Capture the cell that displays the provided text and extract its (x, y) central coordinate. 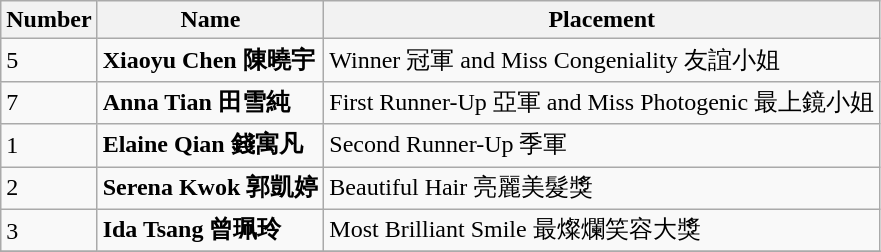
Ida Tsang 曾珮玲 (210, 230)
Beautiful Hair 亮麗美髮獎 (602, 188)
Elaine Qian 錢寓凡 (210, 146)
1 (49, 146)
Most Brilliant Smile 最燦爛笑容大獎 (602, 230)
Winner 冠軍 and Miss Congeniality 友誼小姐 (602, 60)
5 (49, 60)
Anna Tian 田雪純 (210, 102)
Xiaoyu Chen 陳曉宇 (210, 60)
First Runner-Up 亞軍 and Miss Photogenic 最上鏡小姐 (602, 102)
3 (49, 230)
Second Runner-Up 季軍 (602, 146)
Placement (602, 20)
Number (49, 20)
Serena Kwok 郭凱婷 (210, 188)
7 (49, 102)
2 (49, 188)
Name (210, 20)
